Detect which cell encompasses the target text, then output its [x, y] center coordinate. 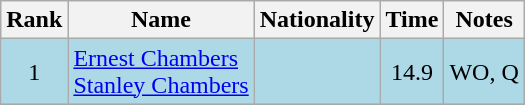
Nationality [317, 20]
Rank [34, 20]
WO, Q [484, 72]
Ernest ChambersStanley Chambers [161, 72]
Notes [484, 20]
14.9 [412, 72]
Time [412, 20]
1 [34, 72]
Name [161, 20]
